Find where the given text appears and provide that cell's center as (x, y) coordinate. 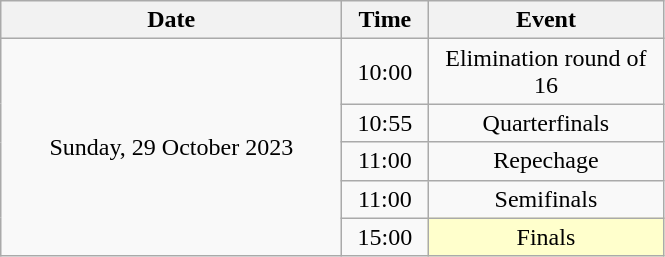
10:00 (385, 72)
Date (172, 20)
Sunday, 29 October 2023 (172, 148)
Time (385, 20)
15:00 (385, 237)
Semifinals (546, 199)
Quarterfinals (546, 123)
Finals (546, 237)
Elimination round of 16 (546, 72)
Event (546, 20)
Repechage (546, 161)
10:55 (385, 123)
